Return (X, Y) of the center of cell containing provided text 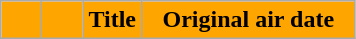
Original air date (248, 20)
Title (112, 20)
